Find where the given text appears and provide that cell's center as (X, Y) coordinate. 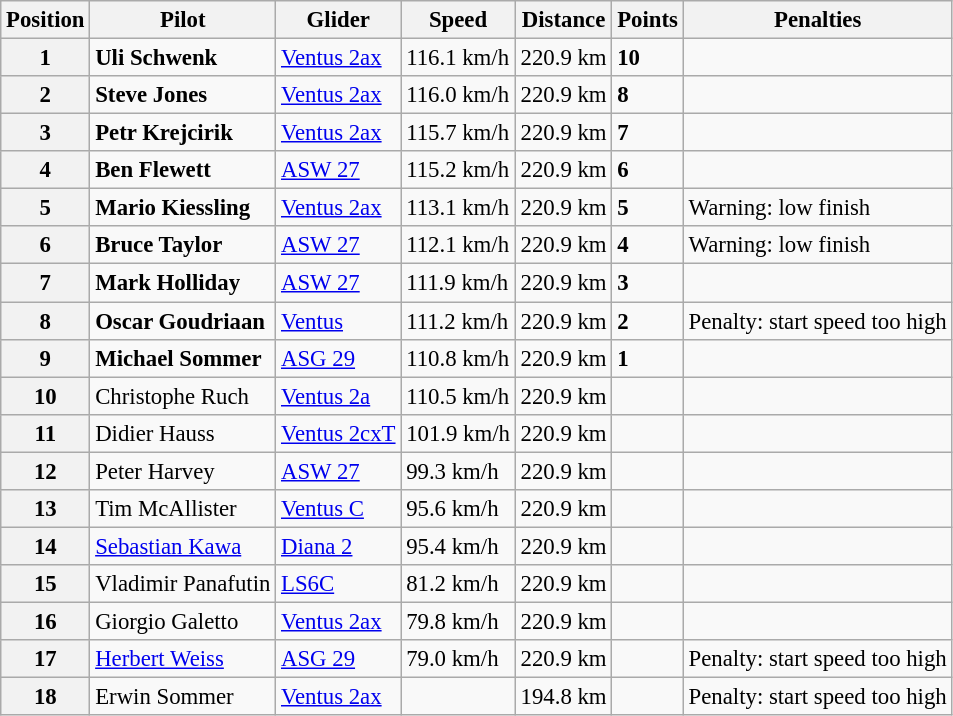
Ventus 2cxT (338, 433)
Tim McAllister (183, 509)
11 (46, 433)
Ventus (338, 321)
9 (46, 358)
Steve Jones (183, 95)
18 (46, 697)
Herbert Weiss (183, 659)
Didier Hauss (183, 433)
Speed (458, 20)
Uli Schwenk (183, 58)
Penalties (818, 20)
Peter Harvey (183, 471)
110.8 km/h (458, 358)
Bruce Taylor (183, 245)
194.8 km (564, 697)
Glider (338, 20)
112.1 km/h (458, 245)
Ventus 2a (338, 396)
15 (46, 584)
116.0 km/h (458, 95)
116.1 km/h (458, 58)
115.2 km/h (458, 170)
Distance (564, 20)
81.2 km/h (458, 584)
12 (46, 471)
17 (46, 659)
Sebastian Kawa (183, 546)
Christophe Ruch (183, 396)
Points (648, 20)
Erwin Sommer (183, 697)
Petr Krejcirik (183, 133)
110.5 km/h (458, 396)
14 (46, 546)
13 (46, 509)
99.3 km/h (458, 471)
95.6 km/h (458, 509)
95.4 km/h (458, 546)
111.9 km/h (458, 283)
101.9 km/h (458, 433)
79.8 km/h (458, 621)
Oscar Goudriaan (183, 321)
Ben Flewett (183, 170)
Vladimir Panafutin (183, 584)
111.2 km/h (458, 321)
16 (46, 621)
Ventus C (338, 509)
Michael Sommer (183, 358)
Mario Kiessling (183, 208)
LS6C (338, 584)
Giorgio Galetto (183, 621)
Diana 2 (338, 546)
Pilot (183, 20)
79.0 km/h (458, 659)
115.7 km/h (458, 133)
Mark Holliday (183, 283)
Position (46, 20)
113.1 km/h (458, 208)
